From the cell containing the given text, extract its center point as [X, Y] coordinate. 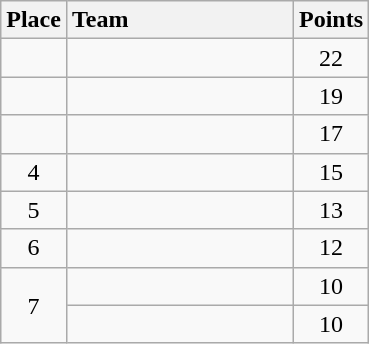
7 [34, 305]
13 [332, 210]
22 [332, 58]
4 [34, 172]
Team [180, 20]
Place [34, 20]
12 [332, 248]
6 [34, 248]
Points [332, 20]
17 [332, 134]
15 [332, 172]
19 [332, 96]
5 [34, 210]
